Determine the [x, y] coordinate at the center of the cell enclosing the given text.  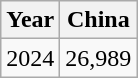
26,989 [98, 58]
2024 [30, 58]
Year [30, 20]
China [98, 20]
